From the cell containing the given text, extract its center point as [X, Y] coordinate. 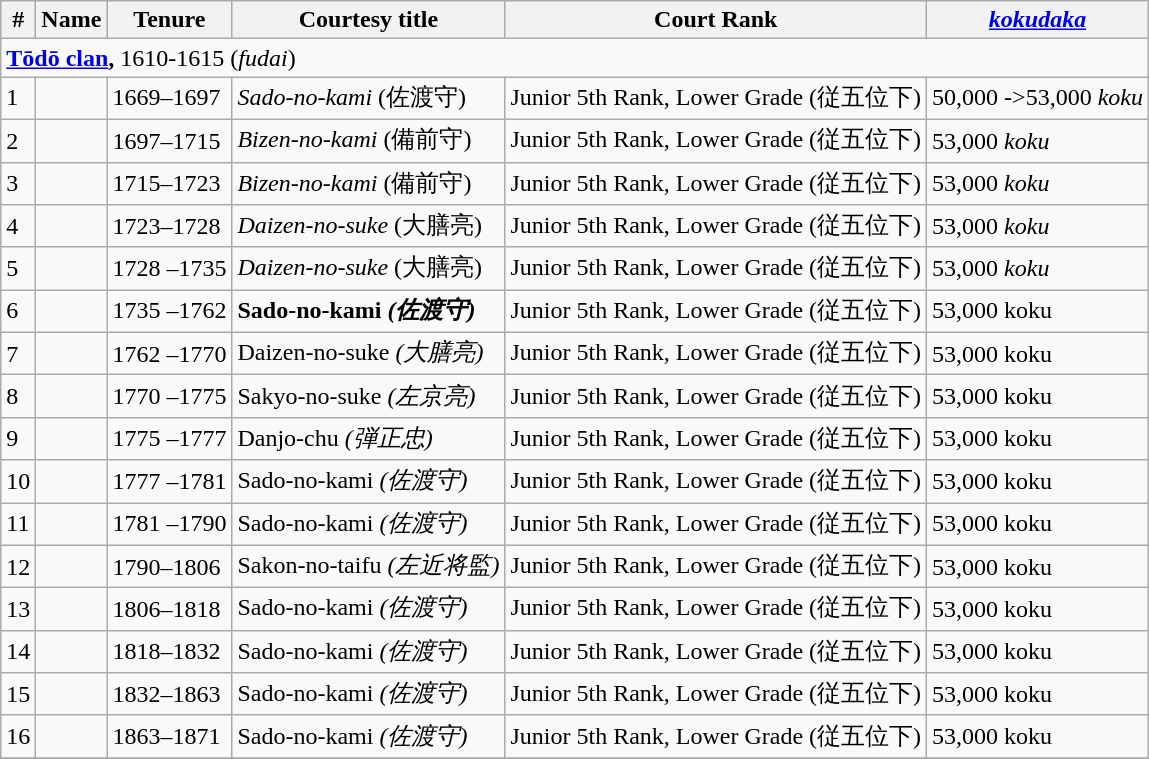
2 [18, 140]
Sakon-no-taifu (左近将監) [368, 566]
1790–1806 [170, 566]
1 [18, 98]
16 [18, 736]
15 [18, 694]
4 [18, 226]
1762 –1770 [170, 354]
1723–1728 [170, 226]
1770 –1775 [170, 396]
3 [18, 184]
1775 –1777 [170, 438]
1669–1697 [170, 98]
1715–1723 [170, 184]
1697–1715 [170, 140]
7 [18, 354]
1818–1832 [170, 652]
13 [18, 610]
Court Rank [716, 20]
Danjo-chu (弾正忠) [368, 438]
Name [72, 20]
1777 –1781 [170, 482]
kokudaka [1038, 20]
1728 –1735 [170, 268]
50,000 ->53,000 koku [1038, 98]
8 [18, 396]
Tenure [170, 20]
6 [18, 312]
1806–1818 [170, 610]
1735 –1762 [170, 312]
1863–1871 [170, 736]
10 [18, 482]
1832–1863 [170, 694]
Courtesy title [368, 20]
11 [18, 524]
5 [18, 268]
Sakyo-no-suke (左京亮) [368, 396]
Tōdō clan, 1610-1615 (fudai) [575, 58]
9 [18, 438]
12 [18, 566]
# [18, 20]
1781 –1790 [170, 524]
14 [18, 652]
